Determine the [X, Y] coordinate at the center of the cell enclosing the given text.  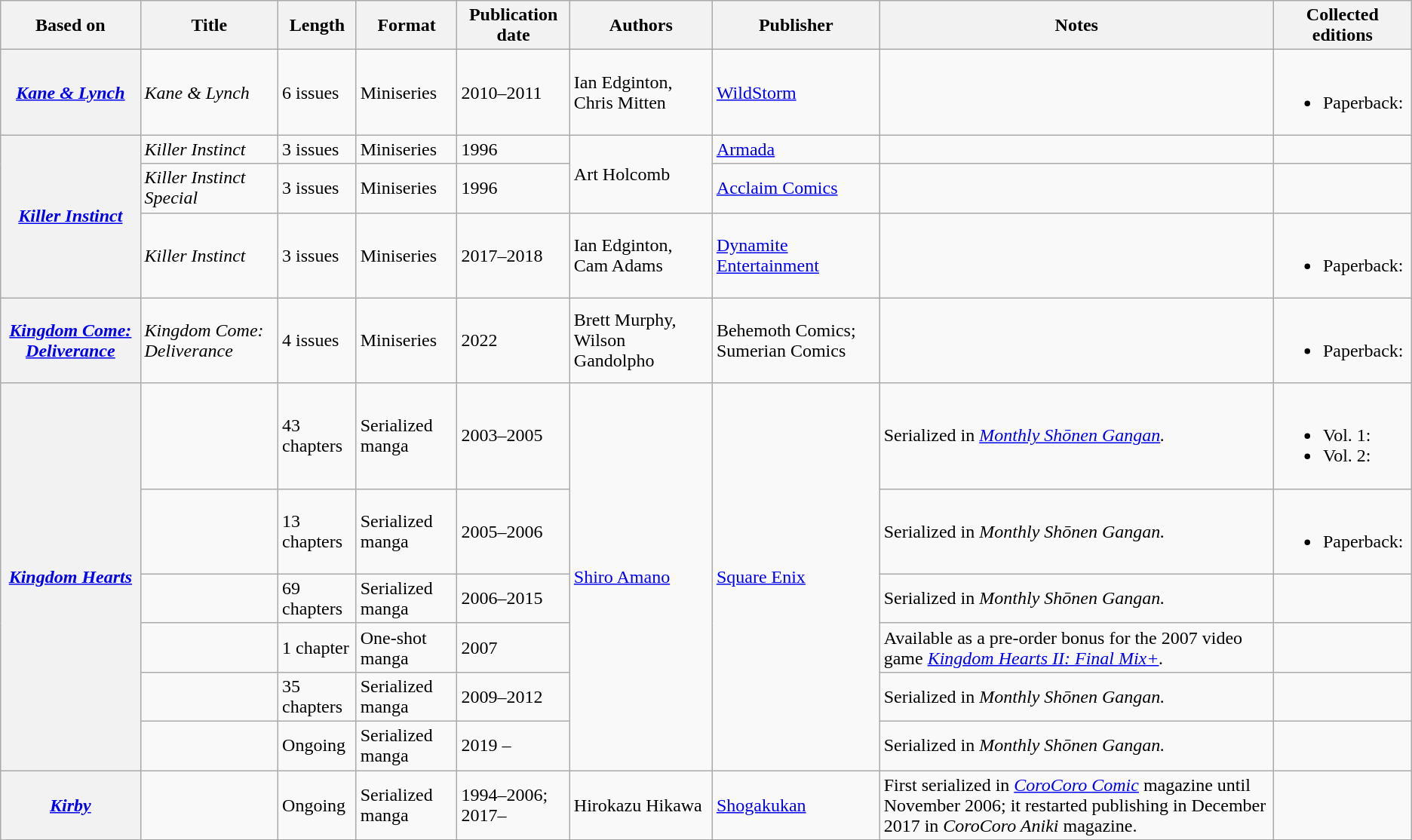
Behemoth Comics; Sumerian Comics [796, 341]
Notes [1076, 26]
2022 [513, 341]
Publication date [513, 26]
Square Enix [796, 576]
4 issues [318, 341]
2019 – [513, 745]
69 chapters [318, 599]
Killer Instinct Special [210, 189]
2007 [513, 647]
43 chapters [318, 436]
Vol. 1: Vol. 2: [1343, 436]
Based on [71, 26]
2003–2005 [513, 436]
Armada [796, 149]
13 chapters [318, 531]
2005–2006 [513, 531]
Format [407, 26]
2017–2018 [513, 255]
Length [318, 26]
Brett Murphy, Wilson Gandolpho [641, 341]
Ian Edginton, Cam Adams [641, 255]
Collected editions [1343, 26]
First serialized in CoroCoro Comic magazine until November 2006; it restarted publishing in December 2017 in CoroCoro Aniki magazine. [1076, 805]
6 issues [318, 92]
Hirokazu Hikawa [641, 805]
35 chapters [318, 697]
Kirby [71, 805]
Acclaim Comics [796, 189]
2009–2012 [513, 697]
Publisher [796, 26]
Ian Edginton, Chris Mitten [641, 92]
One-shot manga [407, 647]
WildStorm [796, 92]
1994–2006; 2017– [513, 805]
Shiro Amano [641, 576]
Dynamite Entertainment [796, 255]
Shogakukan [796, 805]
Kingdom Hearts [71, 576]
2010–2011 [513, 92]
Authors [641, 26]
Available as a pre-order bonus for the 2007 video game Kingdom Hearts II: Final Mix+. [1076, 647]
2006–2015 [513, 599]
Title [210, 26]
Art Holcomb [641, 173]
1 chapter [318, 647]
